Return [x, y] of the center of cell containing provided text 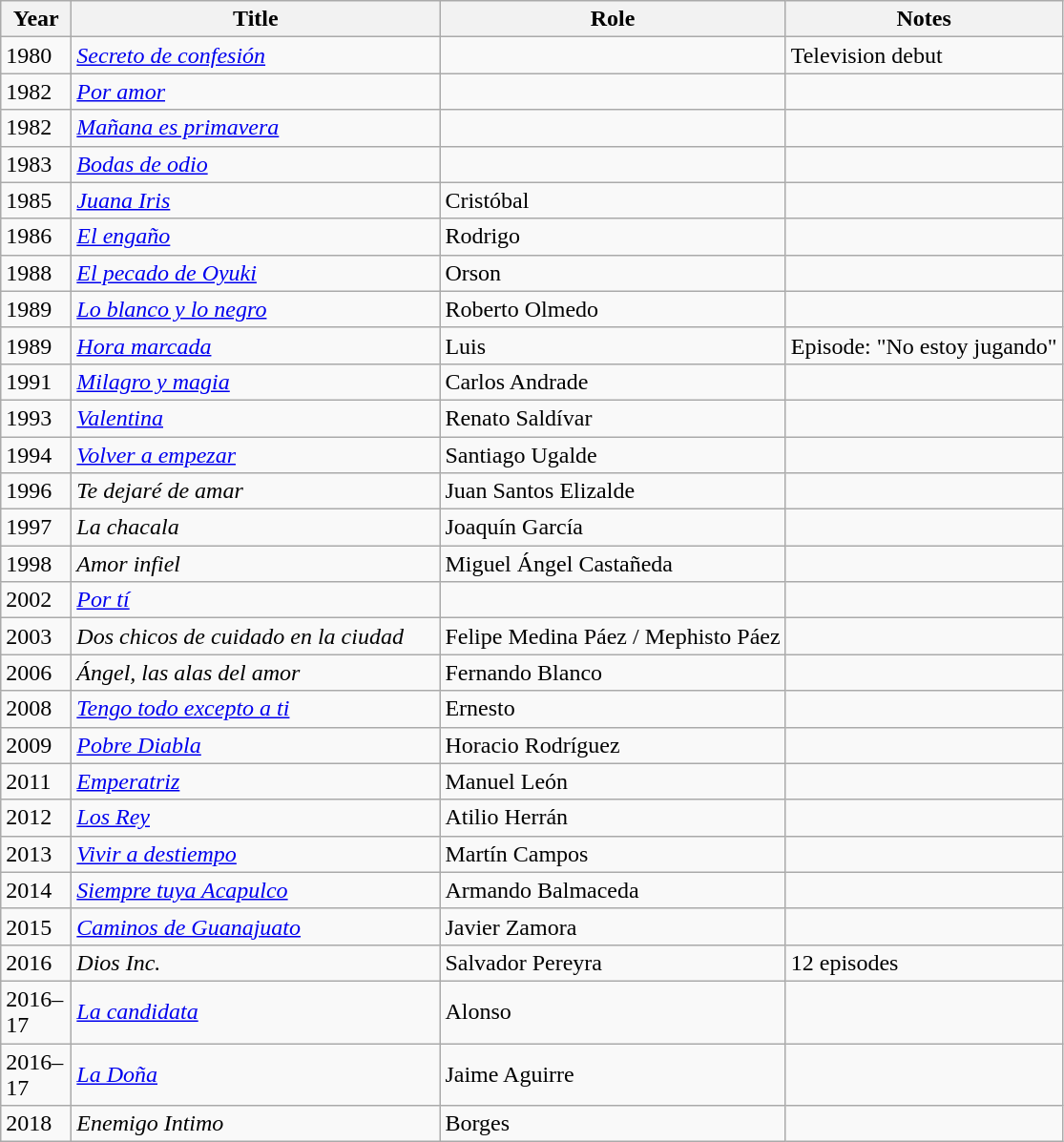
Caminos de Guanajuato [256, 926]
Roberto Olmedo [613, 309]
La candidata [256, 1011]
Tengo todo excepto a ti [256, 709]
Episode: "No estoy jugando" [924, 345]
Martín Campos [613, 854]
Jaime Aguirre [613, 1074]
1991 [36, 382]
Notes [924, 19]
La Doña [256, 1074]
Lo blanco y lo negro [256, 309]
Juan Santos Elizalde [613, 491]
Year [36, 19]
1996 [36, 491]
Borges [613, 1124]
1980 [36, 55]
2015 [36, 926]
El engaño [256, 237]
1988 [36, 273]
Te dejaré de amar [256, 491]
Role [613, 19]
1993 [36, 418]
Por amor [256, 92]
1994 [36, 455]
Salvador Pereyra [613, 963]
Miguel Ángel Castañeda [613, 564]
Orson [613, 273]
2011 [36, 781]
Bodas de odio [256, 164]
Emperatriz [256, 781]
Atilio Herrán [613, 818]
2018 [36, 1124]
2014 [36, 890]
1997 [36, 528]
1986 [36, 237]
1998 [36, 564]
Javier Zamora [613, 926]
2006 [36, 673]
Cristóbal [613, 200]
Fernando Blanco [613, 673]
12 episodes [924, 963]
Horacio Rodríguez [613, 745]
Luis [613, 345]
2002 [36, 600]
Milagro y magia [256, 382]
Siempre tuya Acapulco [256, 890]
1985 [36, 200]
Los Rey [256, 818]
Television debut [924, 55]
Amor infiel [256, 564]
Alonso [613, 1011]
Ángel, las alas del amor [256, 673]
Ernesto [613, 709]
Mañana es primavera [256, 128]
Secreto de confesión [256, 55]
Vivir a destiempo [256, 854]
Juana Iris [256, 200]
Armando Balmaceda [613, 890]
Dos chicos de cuidado en la ciudad [256, 636]
La chacala [256, 528]
2013 [36, 854]
Manuel León [613, 781]
Joaquín García [613, 528]
Valentina [256, 418]
1983 [36, 164]
Enemigo Intimo [256, 1124]
Pobre Diabla [256, 745]
Volver a empezar [256, 455]
2012 [36, 818]
2016 [36, 963]
Por tí [256, 600]
Title [256, 19]
Renato Saldívar [613, 418]
Felipe Medina Páez / Mephisto Páez [613, 636]
Carlos Andrade [613, 382]
Dios Inc. [256, 963]
2009 [36, 745]
Hora marcada [256, 345]
Rodrigo [613, 237]
El pecado de Oyuki [256, 273]
Santiago Ugalde [613, 455]
2003 [36, 636]
2008 [36, 709]
